Detect which cell encompasses the target text, then output its (X, Y) center coordinate. 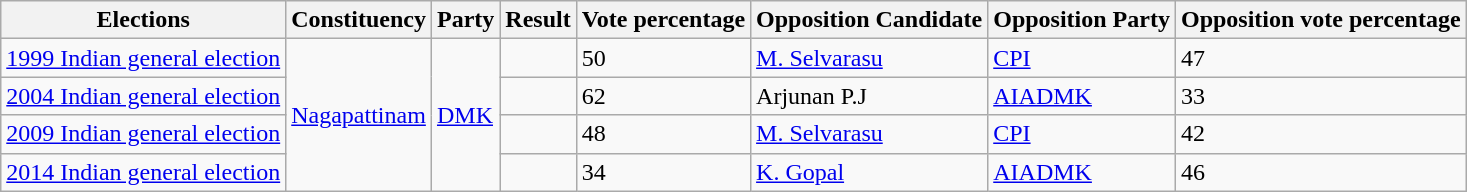
42 (1320, 134)
K. Gopal (870, 172)
33 (1320, 96)
48 (663, 134)
Arjunan P.J (870, 96)
Result (538, 20)
DMK (465, 115)
Elections (144, 20)
Opposition Party (1082, 20)
2009 Indian general election (144, 134)
Opposition vote percentage (1320, 20)
Constituency (359, 20)
34 (663, 172)
Nagapattinam (359, 115)
50 (663, 58)
Vote percentage (663, 20)
1999 Indian general election (144, 58)
47 (1320, 58)
Opposition Candidate (870, 20)
2004 Indian general election (144, 96)
Party (465, 20)
2014 Indian general election (144, 172)
62 (663, 96)
46 (1320, 172)
